From the cell containing the given text, extract its center point as (X, Y) coordinate. 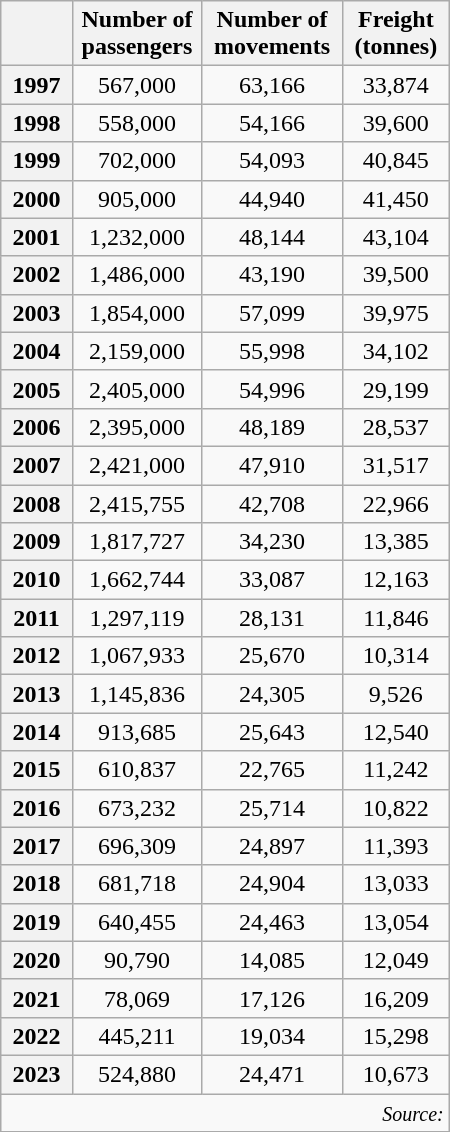
10,822 (396, 808)
29,199 (396, 389)
13,033 (396, 884)
673,232 (136, 808)
445,211 (136, 1036)
31,517 (396, 465)
19,034 (272, 1036)
12,049 (396, 960)
2015 (37, 770)
34,102 (396, 351)
48,189 (272, 427)
1997 (37, 85)
40,845 (396, 161)
2007 (37, 465)
63,166 (272, 85)
47,910 (272, 465)
24,305 (272, 694)
41,450 (396, 199)
2023 (37, 1074)
25,714 (272, 808)
Source: (225, 1113)
43,104 (396, 237)
2000 (37, 199)
2014 (37, 732)
13,385 (396, 542)
2,415,755 (136, 503)
10,314 (396, 656)
1,232,000 (136, 237)
25,643 (272, 732)
1,067,933 (136, 656)
2020 (37, 960)
1999 (37, 161)
11,393 (396, 846)
39,600 (396, 123)
Number of passengers (136, 34)
54,996 (272, 389)
16,209 (396, 998)
2,421,000 (136, 465)
2013 (37, 694)
2002 (37, 275)
913,685 (136, 732)
11,242 (396, 770)
17,126 (272, 998)
1,662,744 (136, 580)
22,765 (272, 770)
9,526 (396, 694)
43,190 (272, 275)
2019 (37, 922)
48,144 (272, 237)
39,975 (396, 313)
54,166 (272, 123)
42,708 (272, 503)
2016 (37, 808)
2009 (37, 542)
44,940 (272, 199)
567,000 (136, 85)
34,230 (272, 542)
2018 (37, 884)
2011 (37, 618)
696,309 (136, 846)
1,817,727 (136, 542)
1,486,000 (136, 275)
15,298 (396, 1036)
Freight (tonnes) (396, 34)
39,500 (396, 275)
11,846 (396, 618)
12,540 (396, 732)
24,463 (272, 922)
2,405,000 (136, 389)
28,131 (272, 618)
2,395,000 (136, 427)
12,163 (396, 580)
1998 (37, 123)
2012 (37, 656)
2017 (37, 846)
24,471 (272, 1074)
54,093 (272, 161)
2001 (37, 237)
24,897 (272, 846)
25,670 (272, 656)
2021 (37, 998)
558,000 (136, 123)
640,455 (136, 922)
2004 (37, 351)
55,998 (272, 351)
2,159,000 (136, 351)
1,145,836 (136, 694)
22,966 (396, 503)
2008 (37, 503)
524,880 (136, 1074)
24,904 (272, 884)
57,099 (272, 313)
2010 (37, 580)
681,718 (136, 884)
2003 (37, 313)
2005 (37, 389)
Number of movements (272, 34)
33,874 (396, 85)
33,087 (272, 580)
2006 (37, 427)
1,854,000 (136, 313)
905,000 (136, 199)
13,054 (396, 922)
610,837 (136, 770)
702,000 (136, 161)
78,069 (136, 998)
90,790 (136, 960)
1,297,119 (136, 618)
28,537 (396, 427)
14,085 (272, 960)
2022 (37, 1036)
10,673 (396, 1074)
